Find where the given text appears and provide that cell's center as [X, Y] coordinate. 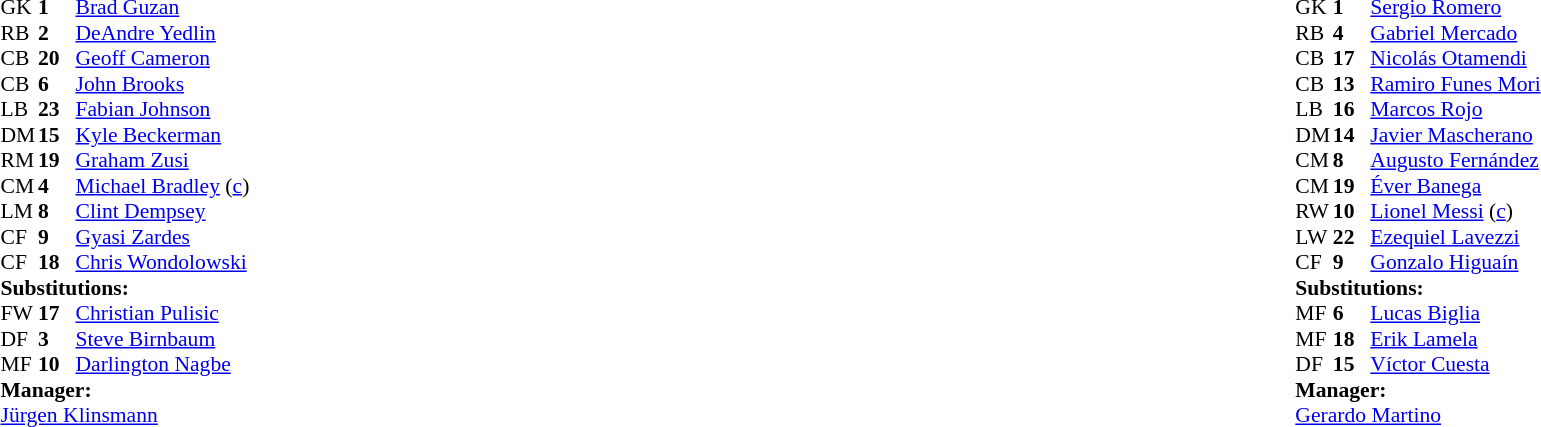
Lucas Biglia [1455, 313]
Graham Zusi [163, 161]
Ramiro Funes Mori [1455, 84]
Lionel Messi (c) [1455, 211]
Augusto Fernández [1455, 161]
20 [57, 59]
Erik Lamela [1455, 339]
Fabian Johnson [163, 109]
RW [1314, 211]
13 [1352, 84]
Éver Banega [1455, 186]
John Brooks [163, 84]
14 [1352, 135]
3 [57, 339]
Gabriel Mercado [1455, 33]
RM [19, 161]
LW [1314, 237]
DeAndre Yedlin [163, 33]
Kyle Beckerman [163, 135]
Steve Birnbaum [163, 339]
Gonzalo Higuaín [1455, 263]
Christian Pulisic [163, 313]
Nicolás Otamendi [1455, 59]
23 [57, 109]
16 [1352, 109]
Ezequiel Lavezzi [1455, 237]
LM [19, 211]
Geoff Cameron [163, 59]
22 [1352, 237]
Clint Dempsey [163, 211]
2 [57, 33]
Víctor Cuesta [1455, 365]
Marcos Rojo [1455, 109]
Darlington Nagbe [163, 365]
Michael Bradley (c) [163, 186]
Javier Mascherano [1455, 135]
Gyasi Zardes [163, 237]
Chris Wondolowski [163, 263]
FW [19, 313]
